Return [x, y] of the center of cell containing provided text 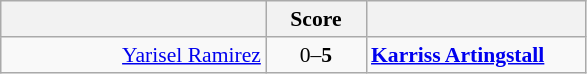
0–5 [316, 55]
Karriss Artingstall [476, 55]
Yarisel Ramirez [134, 55]
Score [316, 19]
